Detect which cell encompasses the target text, then output its [x, y] center coordinate. 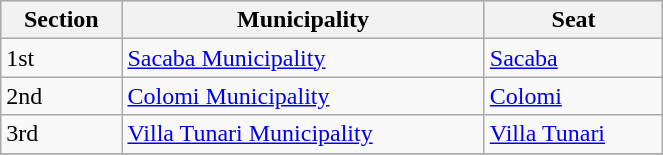
Section [62, 20]
Seat [574, 20]
Sacaba [574, 58]
Colomi Municipality [303, 96]
3rd [62, 134]
Villa Tunari Municipality [303, 134]
Villa Tunari [574, 134]
Sacaba Municipality [303, 58]
Colomi [574, 96]
Municipality [303, 20]
2nd [62, 96]
1st [62, 58]
